Provide the (X, Y) coordinate of the cell's center where the given text is located.  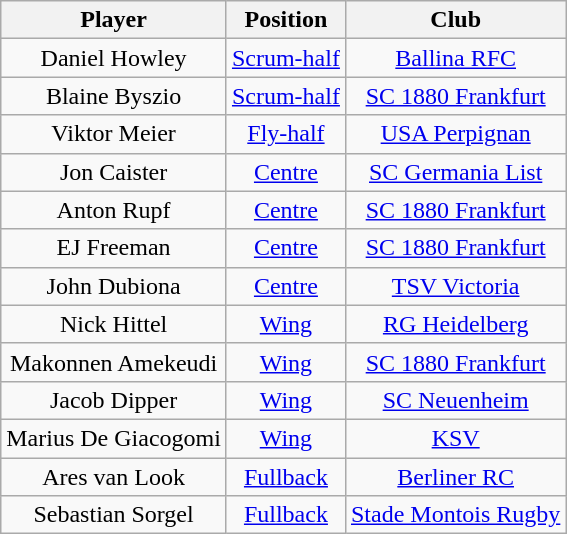
Viktor Meier (114, 134)
Position (286, 20)
Anton Rupf (114, 210)
Ballina RFC (455, 58)
Fly-half (286, 134)
Jon Caister (114, 172)
RG Heidelberg (455, 324)
TSV Victoria (455, 286)
Stade Montois Rugby (455, 515)
Daniel Howley (114, 58)
Marius De Giacogomi (114, 438)
EJ Freeman (114, 248)
Ares van Look (114, 477)
Nick Hittel (114, 324)
Makonnen Amekeudi (114, 362)
KSV (455, 438)
Jacob Dipper (114, 400)
Sebastian Sorgel (114, 515)
SC Neuenheim (455, 400)
Blaine Byszio (114, 96)
John Dubiona (114, 286)
Club (455, 20)
Player (114, 20)
Berliner RC (455, 477)
SC Germania List (455, 172)
USA Perpignan (455, 134)
